Scan for the cell matching the given text and deliver its [x, y] coordinate at center. 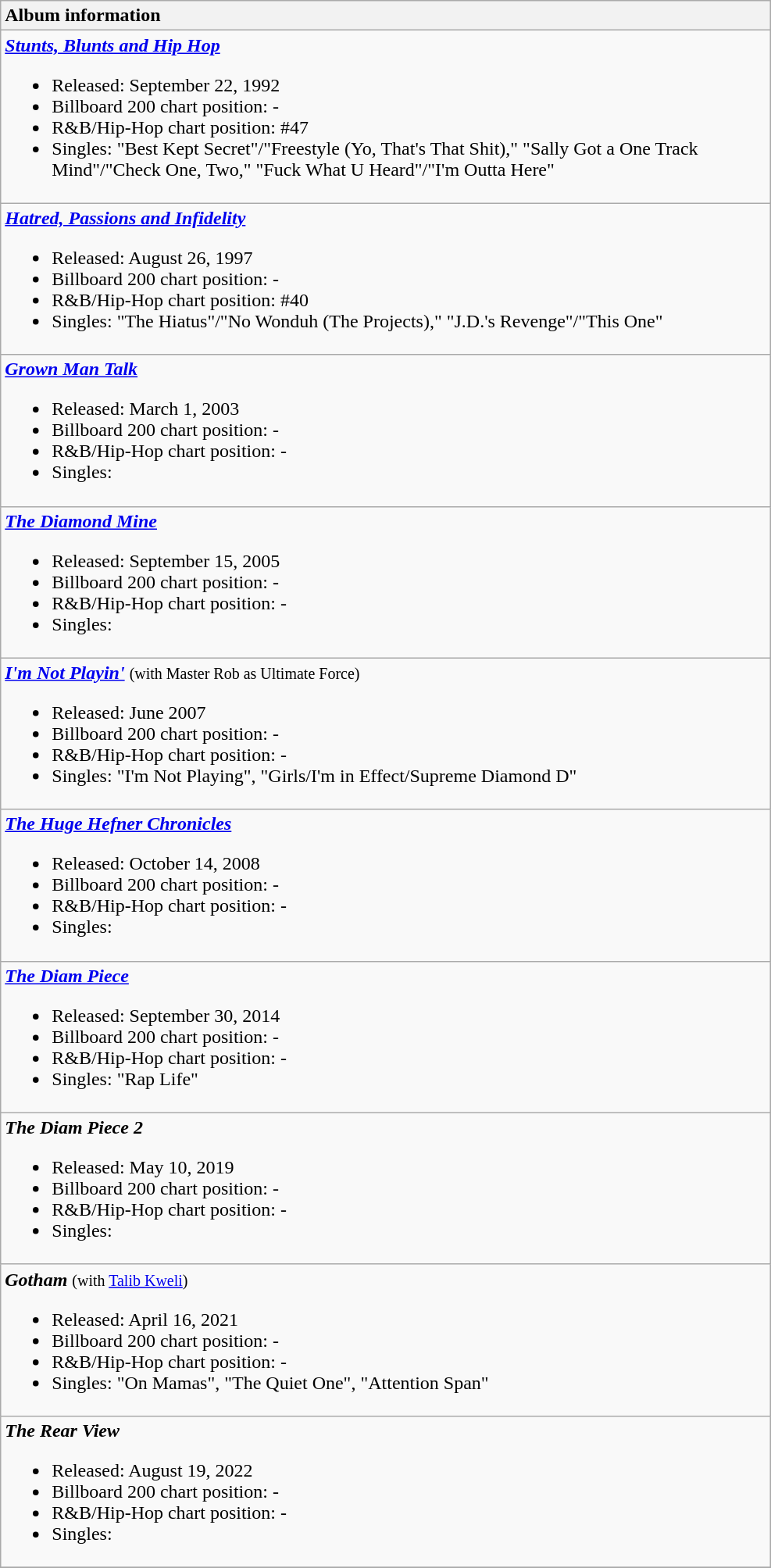
The Diamond MineReleased: September 15, 2005Billboard 200 chart position: -R&B/Hip-Hop chart position: -Singles: [386, 582]
The Rear ViewReleased: August 19, 2022Billboard 200 chart position: -R&B/Hip-Hop chart position: -Singles: [386, 1491]
Album information [386, 16]
The Huge Hefner ChroniclesReleased: October 14, 2008Billboard 200 chart position: -R&B/Hip-Hop chart position: -Singles: [386, 885]
The Diam Piece 2Released: May 10, 2019Billboard 200 chart position: -R&B/Hip-Hop chart position: -Singles: [386, 1188]
Grown Man TalkReleased: March 1, 2003Billboard 200 chart position: -R&B/Hip-Hop chart position: -Singles: [386, 430]
The Diam PieceReleased: September 30, 2014Billboard 200 chart position: -R&B/Hip-Hop chart position: -Singles: "Rap Life" [386, 1037]
